Find where the given text appears and provide that cell's center as [x, y] coordinate. 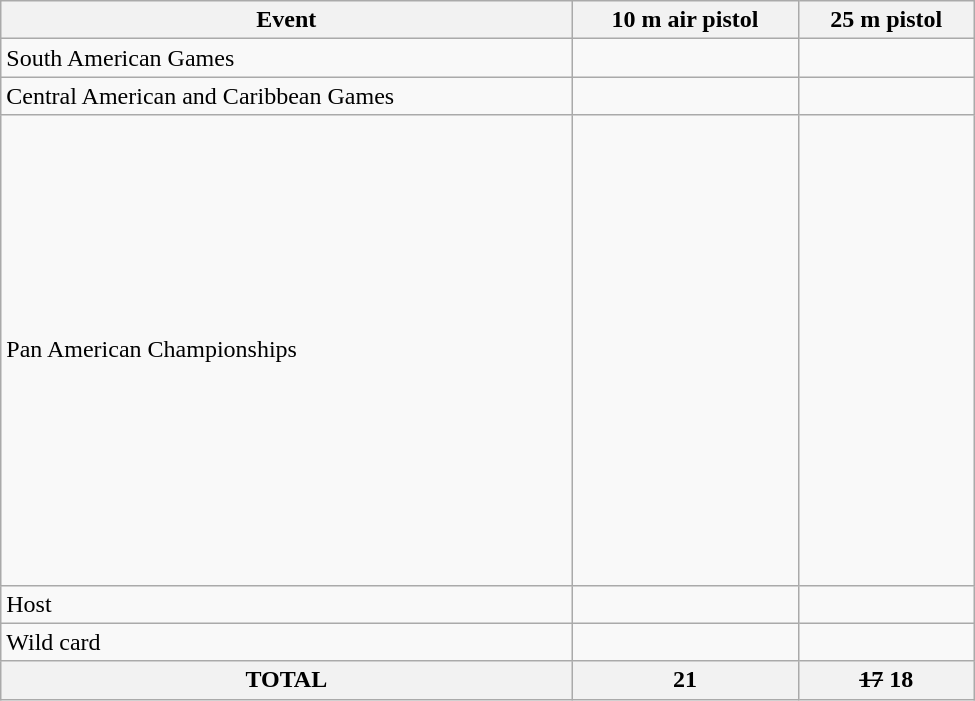
Host [286, 604]
17 18 [886, 680]
25 m pistol [886, 20]
10 m air pistol [685, 20]
TOTAL [286, 680]
21 [685, 680]
Wild card [286, 642]
Central American and Caribbean Games [286, 96]
Pan American Championships [286, 350]
South American Games [286, 58]
Event [286, 20]
